Return the (X, Y) coordinate for the center point of the cell that contains the specified text.  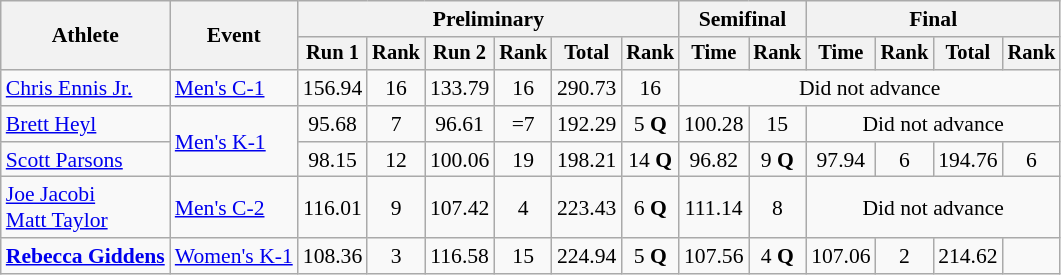
Women's K-1 (234, 256)
Men's K-1 (234, 142)
214.62 (968, 256)
194.76 (968, 160)
Run 1 (332, 54)
12 (396, 160)
Athlete (86, 36)
107.42 (460, 208)
223.43 (586, 208)
Final (933, 19)
111.14 (714, 208)
2 (905, 256)
100.28 (714, 124)
Brett Heyl (86, 124)
6 Q (650, 208)
3 (396, 256)
19 (523, 160)
224.94 (586, 256)
116.58 (460, 256)
Run 2 (460, 54)
133.79 (460, 88)
Chris Ennis Jr. (86, 88)
=7 (523, 124)
Men's C-1 (234, 88)
Event (234, 36)
107.56 (714, 256)
Scott Parsons (86, 160)
Semifinal (742, 19)
198.21 (586, 160)
156.94 (332, 88)
108.36 (332, 256)
8 (777, 208)
Rebecca Giddens (86, 256)
9 Q (777, 160)
4 (523, 208)
4 Q (777, 256)
96.61 (460, 124)
116.01 (332, 208)
107.06 (840, 256)
100.06 (460, 160)
Joe JacobiMatt Taylor (86, 208)
98.15 (332, 160)
192.29 (586, 124)
97.94 (840, 160)
290.73 (586, 88)
Men's C-2 (234, 208)
9 (396, 208)
14 Q (650, 160)
95.68 (332, 124)
Preliminary (488, 19)
7 (396, 124)
96.82 (714, 160)
